Search for the cell housing the specified text and yield its (X, Y) center coordinate. 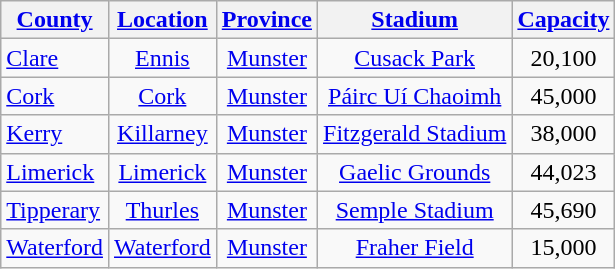
Fraher Field (415, 248)
20,100 (564, 58)
Location (162, 20)
44,023 (564, 172)
Cusack Park (415, 58)
Thurles (162, 210)
15,000 (564, 248)
38,000 (564, 134)
Gaelic Grounds (415, 172)
Capacity (564, 20)
Killarney (162, 134)
Fitzgerald Stadium (415, 134)
Stadium (415, 20)
Province (266, 20)
Páirc Uí Chaoimh (415, 96)
County (55, 20)
Semple Stadium (415, 210)
Clare (55, 58)
Kerry (55, 134)
45,000 (564, 96)
Ennis (162, 58)
45,690 (564, 210)
Tipperary (55, 210)
